From the cell containing the given text, extract its center point as (x, y) coordinate. 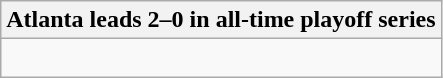
Atlanta leads 2–0 in all-time playoff series (221, 20)
